Find where the given text appears and provide that cell's center as [X, Y] coordinate. 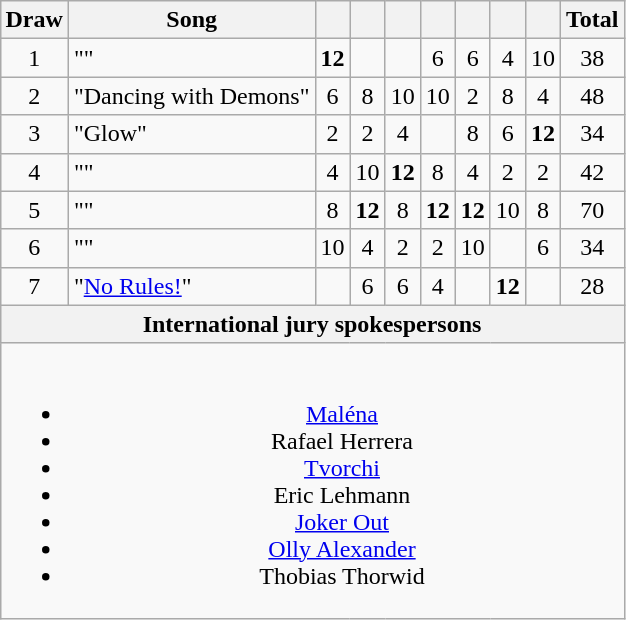
Song [192, 20]
48 [592, 96]
Total [592, 20]
5 [34, 210]
3 [34, 134]
1 [34, 58]
70 [592, 210]
7 [34, 286]
Draw [34, 20]
42 [592, 172]
38 [592, 58]
International jury spokespersons [312, 324]
"Dancing with Demons" [192, 96]
Maléna Rafael Herrera Tvorchi Eric Lehmann Joker Out Olly Alexander Thobias Thorwid [312, 480]
"No Rules!" [192, 286]
"Glow" [192, 134]
28 [592, 286]
